For the text-containing cell, return its midpoint in [X, Y] coordinate format. 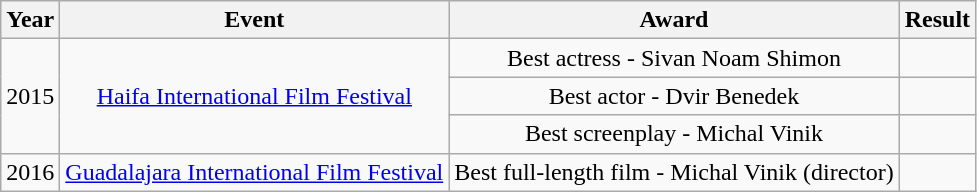
Year [30, 20]
Best screenplay - Michal Vinik [674, 134]
Haifa International Film Festival [254, 96]
Event [254, 20]
Guadalajara International Film Festival [254, 172]
Award [674, 20]
Best actor - Dvir Benedek [674, 96]
Best full-length film - Michal Vinik (director) [674, 172]
Result [937, 20]
2016 [30, 172]
Best actress - Sivan Noam Shimon [674, 58]
2015 [30, 96]
